From the cell containing the given text, extract its center point as [x, y] coordinate. 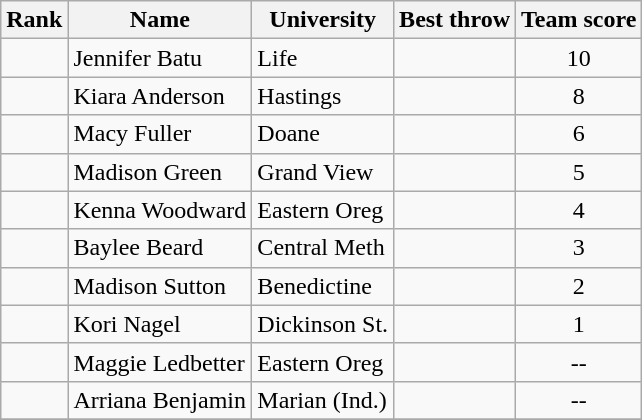
Best throw [455, 20]
Name [160, 20]
Jennifer Batu [160, 58]
2 [579, 286]
University [323, 20]
Kenna Woodward [160, 210]
Dickinson St. [323, 324]
Madison Sutton [160, 286]
Arriana Benjamin [160, 400]
6 [579, 134]
Doane [323, 134]
Macy Fuller [160, 134]
Kiara Anderson [160, 96]
Rank [34, 20]
Baylee Beard [160, 248]
Kori Nagel [160, 324]
Madison Green [160, 172]
4 [579, 210]
Hastings [323, 96]
Team score [579, 20]
Maggie Ledbetter [160, 362]
3 [579, 248]
10 [579, 58]
5 [579, 172]
Central Meth [323, 248]
Life [323, 58]
8 [579, 96]
Benedictine [323, 286]
Marian (Ind.) [323, 400]
Grand View [323, 172]
1 [579, 324]
